Detect which cell encompasses the target text, then output its [x, y] center coordinate. 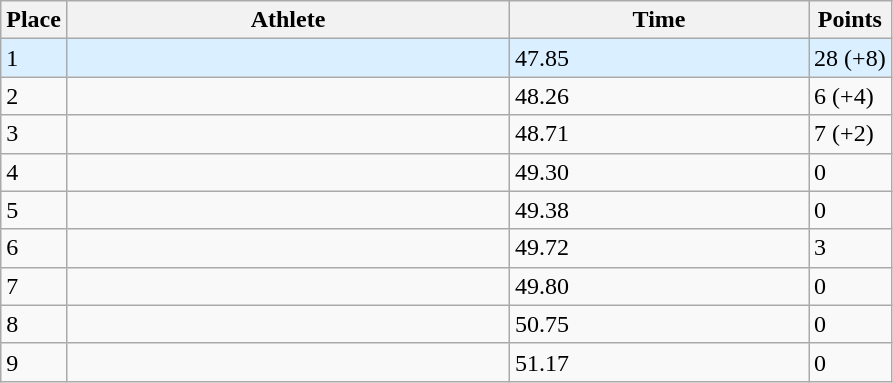
49.38 [660, 210]
4 [34, 172]
49.30 [660, 172]
48.71 [660, 134]
Athlete [288, 20]
Time [660, 20]
6 [34, 248]
Place [34, 20]
7 [34, 286]
51.17 [660, 362]
6 (+4) [850, 96]
49.80 [660, 286]
47.85 [660, 58]
2 [34, 96]
50.75 [660, 324]
5 [34, 210]
Points [850, 20]
8 [34, 324]
28 (+8) [850, 58]
48.26 [660, 96]
1 [34, 58]
9 [34, 362]
7 (+2) [850, 134]
49.72 [660, 248]
